Locate the cell with the specified text and output its (x, y) center coordinate. 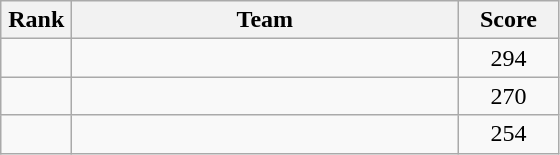
Rank (36, 20)
Score (508, 20)
Team (265, 20)
270 (508, 96)
254 (508, 134)
294 (508, 58)
